Scan for the cell matching the given text and deliver its [x, y] coordinate at center. 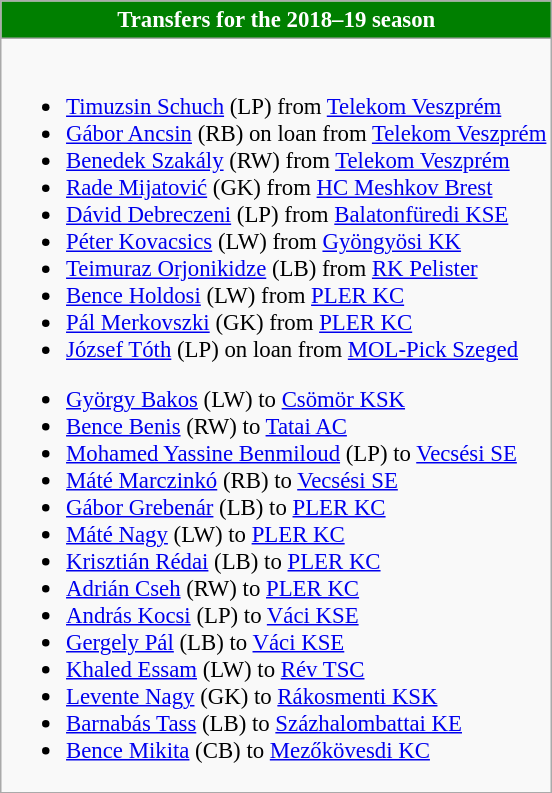
Transfers for the 2018–19 season [276, 20]
